Identify which cell holds the provided text, then report its (x, y) central coordinate. 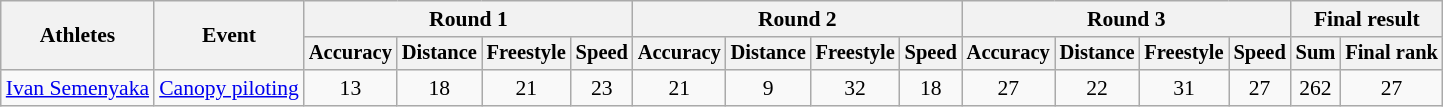
Athletes (78, 36)
9 (768, 88)
Final rank (1392, 54)
Round 2 (798, 19)
32 (856, 88)
31 (1184, 88)
13 (350, 88)
Round 3 (1126, 19)
Canopy piloting (229, 88)
Round 1 (468, 19)
262 (1316, 88)
Final result (1367, 19)
Sum (1316, 54)
22 (1098, 88)
Event (229, 36)
Ivan Semenyaka (78, 88)
23 (602, 88)
